Pinpoint the cell where the given text exists, returning its [X, Y] midpoint coordinate. 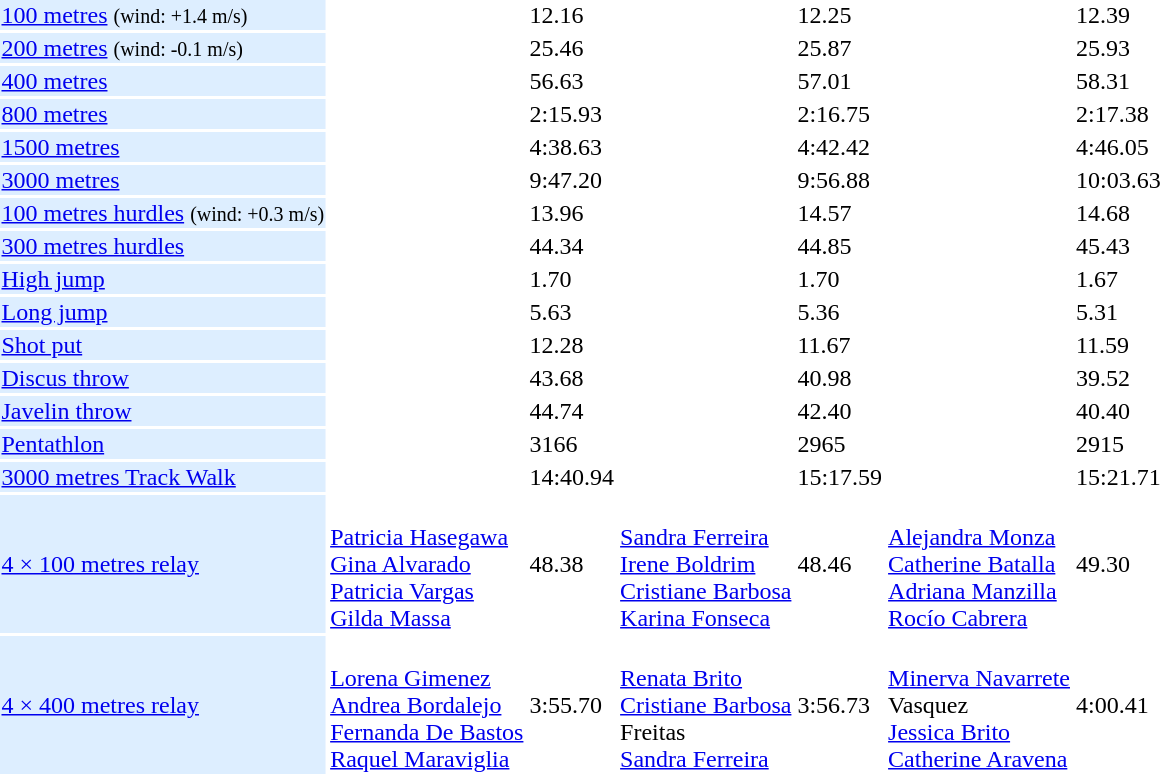
9:56.88 [840, 180]
4 × 100 metres relay [163, 564]
100 metres hurdles (wind: +0.3 m/s) [163, 213]
2:16.75 [840, 114]
44.34 [572, 246]
2965 [840, 444]
400 metres [163, 81]
4:42.42 [840, 147]
12.16 [572, 15]
56.63 [572, 81]
12.25 [840, 15]
25.46 [572, 48]
Javelin throw [163, 411]
3166 [572, 444]
5.36 [840, 312]
9:47.20 [572, 180]
100 metres (wind: +1.4 m/s) [163, 15]
12.28 [572, 345]
13.96 [572, 213]
Alejandra Monza Catherine Batalla Adriana Manzilla Rocío Cabrera [980, 564]
3000 metres [163, 180]
4:38.63 [572, 147]
1500 metres [163, 147]
14:40.94 [572, 477]
44.74 [572, 411]
High jump [163, 279]
5.63 [572, 312]
3:56.73 [840, 705]
3:55.70 [572, 705]
Lorena Gimenez Andrea Bordalejo Fernanda De Bastos Raquel Maraviglia [427, 705]
2:15.93 [572, 114]
44.85 [840, 246]
15:17.59 [840, 477]
57.01 [840, 81]
Minerva Navarrete Vasquez Jessica Brito Catherine Aravena [980, 705]
14.57 [840, 213]
Renata Brito Cristiane Barbosa Freitas Sandra Ferreira [706, 705]
Patricia Hasegawa Gina Alvarado Patricia Vargas Gilda Massa [427, 564]
43.68 [572, 378]
Pentathlon [163, 444]
48.38 [572, 564]
11.67 [840, 345]
40.98 [840, 378]
48.46 [840, 564]
3000 metres Track Walk [163, 477]
42.40 [840, 411]
25.87 [840, 48]
Sandra Ferreira Irene Boldrim Cristiane Barbosa Karina Fonseca [706, 564]
300 metres hurdles [163, 246]
Shot put [163, 345]
Long jump [163, 312]
Discus throw [163, 378]
4 × 400 metres relay [163, 705]
200 metres (wind: -0.1 m/s) [163, 48]
800 metres [163, 114]
